Scan for the cell matching the given text and deliver its (X, Y) coordinate at center. 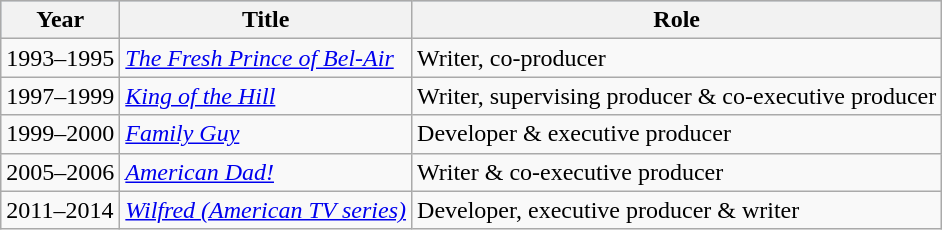
Writer & co-executive producer (677, 172)
Developer, executive producer & writer (677, 210)
1997–1999 (60, 96)
Writer, co-producer (677, 58)
King of the Hill (266, 96)
American Dad! (266, 172)
Role (677, 20)
Title (266, 20)
2011–2014 (60, 210)
The Fresh Prince of Bel-Air (266, 58)
1993–1995 (60, 58)
Family Guy (266, 134)
2005–2006 (60, 172)
1999–2000 (60, 134)
Year (60, 20)
Wilfred (American TV series) (266, 210)
Developer & executive producer (677, 134)
Writer, supervising producer & co-executive producer (677, 96)
